Determine the [X, Y] coordinate at the center of the cell enclosing the given text.  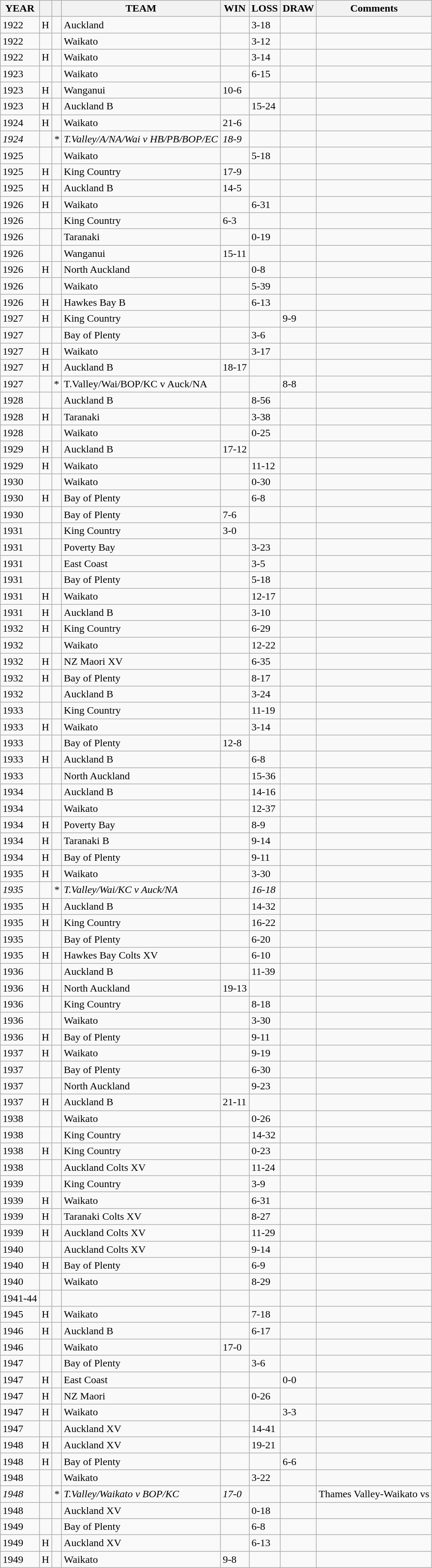
3-12 [265, 41]
6-20 [265, 939]
21-11 [235, 1102]
3-22 [265, 1478]
Taranaki B [141, 841]
11-29 [265, 1233]
15-11 [235, 253]
15-24 [265, 106]
0-18 [265, 1510]
3-38 [265, 416]
0-19 [265, 237]
TEAM [141, 9]
Taranaki Colts XV [141, 1216]
3-24 [265, 694]
Hawkes Bay Colts XV [141, 955]
11-19 [265, 710]
6-30 [265, 1070]
0-0 [298, 1380]
WIN [235, 9]
14-16 [265, 792]
6-17 [265, 1331]
21-6 [235, 123]
Comments [374, 9]
6-29 [265, 629]
6-3 [235, 221]
LOSS [265, 9]
18-17 [235, 368]
6-35 [265, 661]
8-9 [265, 825]
T.Valley/A/NA/Wai v HB/PB/BOP/EC [141, 139]
10-6 [235, 90]
12-22 [265, 645]
11-39 [265, 971]
9-19 [265, 1053]
15-36 [265, 776]
19-21 [265, 1445]
1945 [20, 1315]
16-22 [265, 923]
3-17 [265, 351]
11-12 [265, 465]
NZ Maori XV [141, 661]
9-23 [265, 1086]
0-30 [265, 482]
0-23 [265, 1151]
14-41 [265, 1429]
17-12 [235, 449]
19-13 [235, 988]
7-6 [235, 515]
14-5 [235, 188]
6-9 [265, 1266]
T.Valley/Waikato v BOP/KC [141, 1494]
8-27 [265, 1216]
16-18 [265, 890]
8-17 [265, 678]
7-18 [265, 1315]
11-24 [265, 1167]
12-8 [235, 743]
3-0 [235, 531]
Thames Valley-Waikato vs [374, 1494]
12-37 [265, 808]
0-25 [265, 433]
T.Valley/Wai/BOP/KC v Auck/NA [141, 384]
6-15 [265, 74]
3-23 [265, 547]
18-9 [235, 139]
6-6 [298, 1461]
YEAR [20, 9]
DRAW [298, 9]
0-8 [265, 270]
6-10 [265, 955]
9-8 [235, 1559]
3-3 [298, 1412]
8-8 [298, 384]
8-56 [265, 400]
NZ Maori [141, 1396]
3-10 [265, 612]
9-9 [298, 319]
8-18 [265, 1004]
Hawkes Bay B [141, 302]
8-29 [265, 1282]
T.Valley/Wai/KC v Auck/NA [141, 890]
1941-44 [20, 1298]
5-39 [265, 286]
12-17 [265, 596]
3-18 [265, 25]
3-9 [265, 1184]
Auckland [141, 25]
3-5 [265, 564]
17-9 [235, 172]
